Determine the (x, y) coordinate at the center of the cell enclosing the given text.  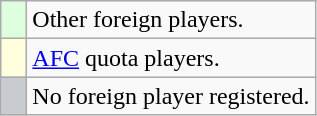
AFC quota players. (171, 58)
No foreign player registered. (171, 96)
Other foreign players. (171, 20)
